Determine the (x, y) coordinate at the center of the cell enclosing the given text.  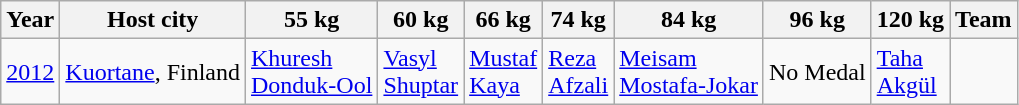
Team (984, 20)
120 kg (910, 20)
TahaAkgül (910, 72)
60 kg (421, 20)
VasylShuptar (421, 72)
96 kg (817, 20)
55 kg (312, 20)
2012 (30, 72)
No Medal (817, 72)
KhureshDonduk-Ool (312, 72)
74 kg (578, 20)
Host city (153, 20)
Kuortane, Finland (153, 72)
RezaAfzali (578, 72)
MeisamMostafa-Jokar (689, 72)
MustafKaya (504, 72)
66 kg (504, 20)
Year (30, 20)
84 kg (689, 20)
